Pinpoint the cell where the given text exists, returning its [x, y] midpoint coordinate. 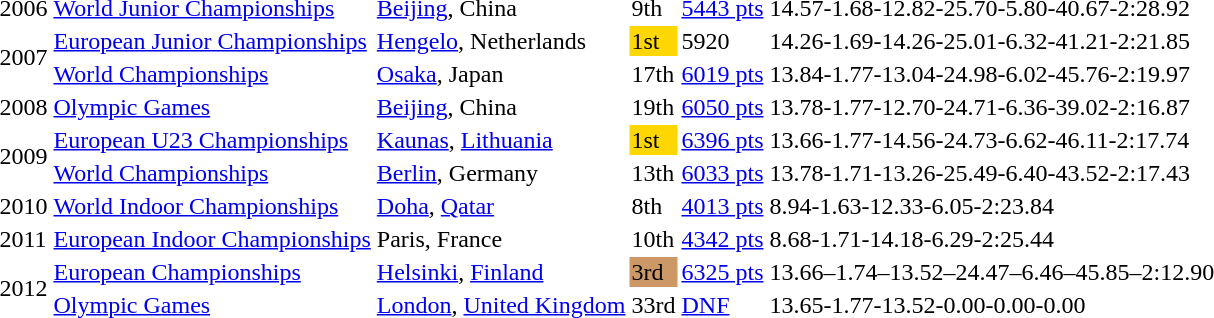
Berlin, Germany [501, 173]
6050 pts [722, 107]
European Junior Championships [212, 41]
5920 [722, 41]
6033 pts [722, 173]
European U23 Championships [212, 140]
6396 pts [722, 140]
Helsinki, Finland [501, 272]
8th [654, 206]
World Indoor Championships [212, 206]
13th [654, 173]
Doha, Qatar [501, 206]
European Indoor Championships [212, 239]
10th [654, 239]
6019 pts [722, 74]
Hengelo, Netherlands [501, 41]
19th [654, 107]
Kaunas, Lithuania [501, 140]
6325 pts [722, 272]
Paris, France [501, 239]
Osaka, Japan [501, 74]
European Championships [212, 272]
17th [654, 74]
4342 pts [722, 239]
3rd [654, 272]
4013 pts [722, 206]
Beijing, China [501, 107]
Olympic Games [212, 107]
